Determine the [x, y] coordinate at the center of the cell enclosing the given text.  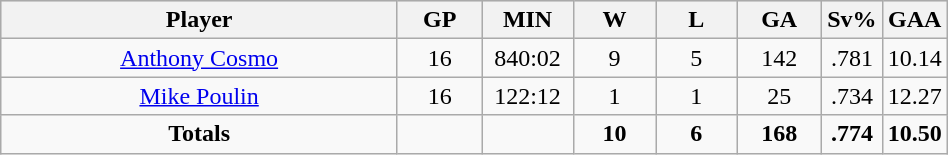
10.14 [914, 58]
9 [614, 58]
.734 [852, 96]
6 [696, 134]
GP [439, 20]
840:02 [528, 58]
12.27 [914, 96]
.781 [852, 58]
.774 [852, 134]
Mike Poulin [200, 96]
Totals [200, 134]
Player [200, 20]
Sv% [852, 20]
122:12 [528, 96]
Anthony Cosmo [200, 58]
142 [780, 58]
10 [614, 134]
25 [780, 96]
168 [780, 134]
GA [780, 20]
W [614, 20]
5 [696, 58]
GAA [914, 20]
L [696, 20]
10.50 [914, 134]
MIN [528, 20]
